Provide the [x, y] coordinate of the cell's center where the given text is located.  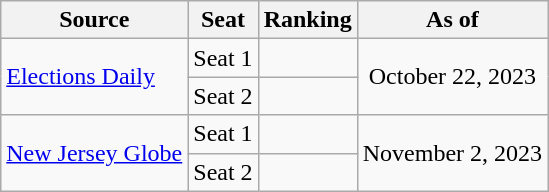
November 2, 2023 [452, 153]
Ranking [308, 20]
Seat [223, 20]
Elections Daily [94, 77]
New Jersey Globe [94, 153]
Source [94, 20]
As of [452, 20]
October 22, 2023 [452, 77]
